Scan for the cell matching the given text and deliver its (x, y) coordinate at center. 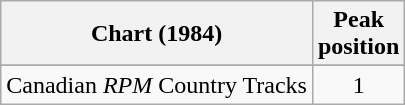
Chart (1984) (157, 34)
Peakposition (358, 34)
1 (358, 85)
Canadian RPM Country Tracks (157, 85)
